Locate the cell with the specified text and output its [x, y] center coordinate. 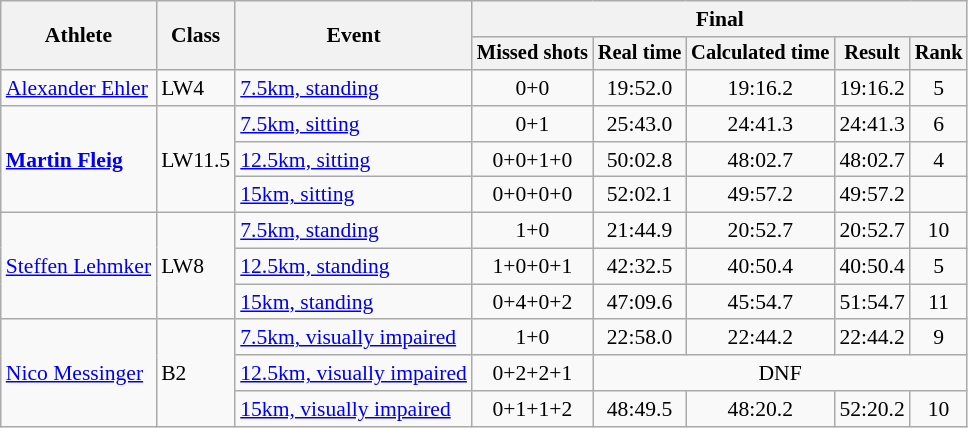
21:44.9 [640, 231]
51:54.7 [872, 302]
Real time [640, 54]
15km, sitting [354, 195]
LW8 [196, 266]
12.5km, sitting [354, 160]
LW4 [196, 88]
1+0+0+1 [532, 267]
7.5km, visually impaired [354, 338]
Class [196, 36]
0+2+2+1 [532, 373]
47:09.6 [640, 302]
Martin Fleig [78, 160]
LW11.5 [196, 160]
22:58.0 [640, 338]
Alexander Ehler [78, 88]
4 [939, 160]
0+0 [532, 88]
6 [939, 124]
Rank [939, 54]
0+1 [532, 124]
12.5km, visually impaired [354, 373]
Steffen Lehmker [78, 266]
0+0+1+0 [532, 160]
0+0+0+0 [532, 195]
Athlete [78, 36]
15km, standing [354, 302]
15km, visually impaired [354, 409]
Final [720, 19]
DNF [780, 373]
Result [872, 54]
19:52.0 [640, 88]
50:02.8 [640, 160]
Missed shots [532, 54]
Event [354, 36]
48:49.5 [640, 409]
45:54.7 [760, 302]
0+1+1+2 [532, 409]
12.5km, standing [354, 267]
25:43.0 [640, 124]
48:20.2 [760, 409]
42:32.5 [640, 267]
7.5km, sitting [354, 124]
52:20.2 [872, 409]
0+4+0+2 [532, 302]
52:02.1 [640, 195]
B2 [196, 374]
Calculated time [760, 54]
Nico Messinger [78, 374]
9 [939, 338]
11 [939, 302]
